Scan for the cell matching the given text and deliver its (X, Y) coordinate at center. 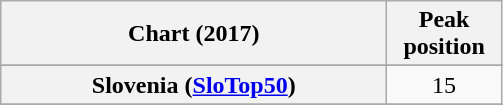
15 (444, 85)
Chart (2017) (194, 34)
Peakposition (444, 34)
Slovenia (SloTop50) (194, 85)
